Output the [X, Y] coordinate of the center of the cell containing the given text.  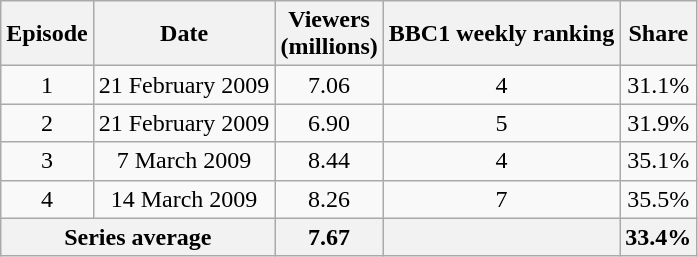
31.1% [658, 85]
33.4% [658, 237]
Viewers(millions) [329, 34]
31.9% [658, 123]
7 March 2009 [184, 161]
7.67 [329, 237]
5 [501, 123]
3 [47, 161]
Share [658, 34]
6.90 [329, 123]
7.06 [329, 85]
1 [47, 85]
8.26 [329, 199]
Date [184, 34]
14 March 2009 [184, 199]
35.5% [658, 199]
Episode [47, 34]
2 [47, 123]
BBC1 weekly ranking [501, 34]
8.44 [329, 161]
7 [501, 199]
35.1% [658, 161]
Series average [138, 237]
